Output the [X, Y] coordinate of the center of the cell containing the given text.  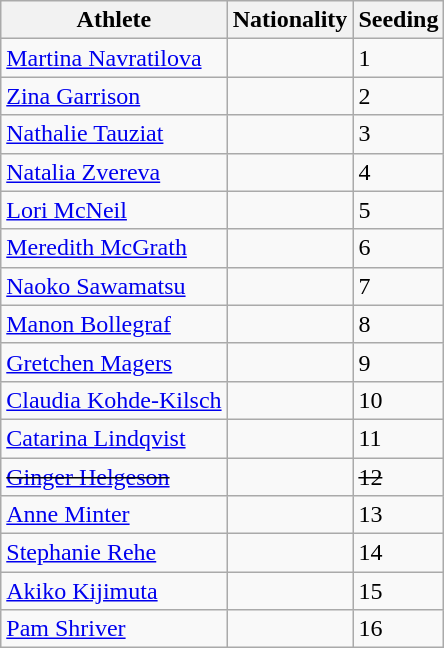
1 [398, 58]
3 [398, 134]
Stephanie Rehe [114, 553]
Natalia Zvereva [114, 172]
9 [398, 362]
7 [398, 286]
Nationality [290, 20]
Anne Minter [114, 515]
Seeding [398, 20]
Martina Navratilova [114, 58]
Claudia Kohde-Kilsch [114, 400]
Athlete [114, 20]
2 [398, 96]
15 [398, 591]
16 [398, 629]
5 [398, 210]
Meredith McGrath [114, 248]
Manon Bollegraf [114, 324]
8 [398, 324]
Akiko Kijimuta [114, 591]
Lori McNeil [114, 210]
Ginger Helgeson [114, 477]
13 [398, 515]
12 [398, 477]
6 [398, 248]
Nathalie Tauziat [114, 134]
4 [398, 172]
10 [398, 400]
Zina Garrison [114, 96]
11 [398, 438]
Gretchen Magers [114, 362]
14 [398, 553]
Pam Shriver [114, 629]
Naoko Sawamatsu [114, 286]
Catarina Lindqvist [114, 438]
